Output the (x, y) coordinate of the center of the cell containing the given text.  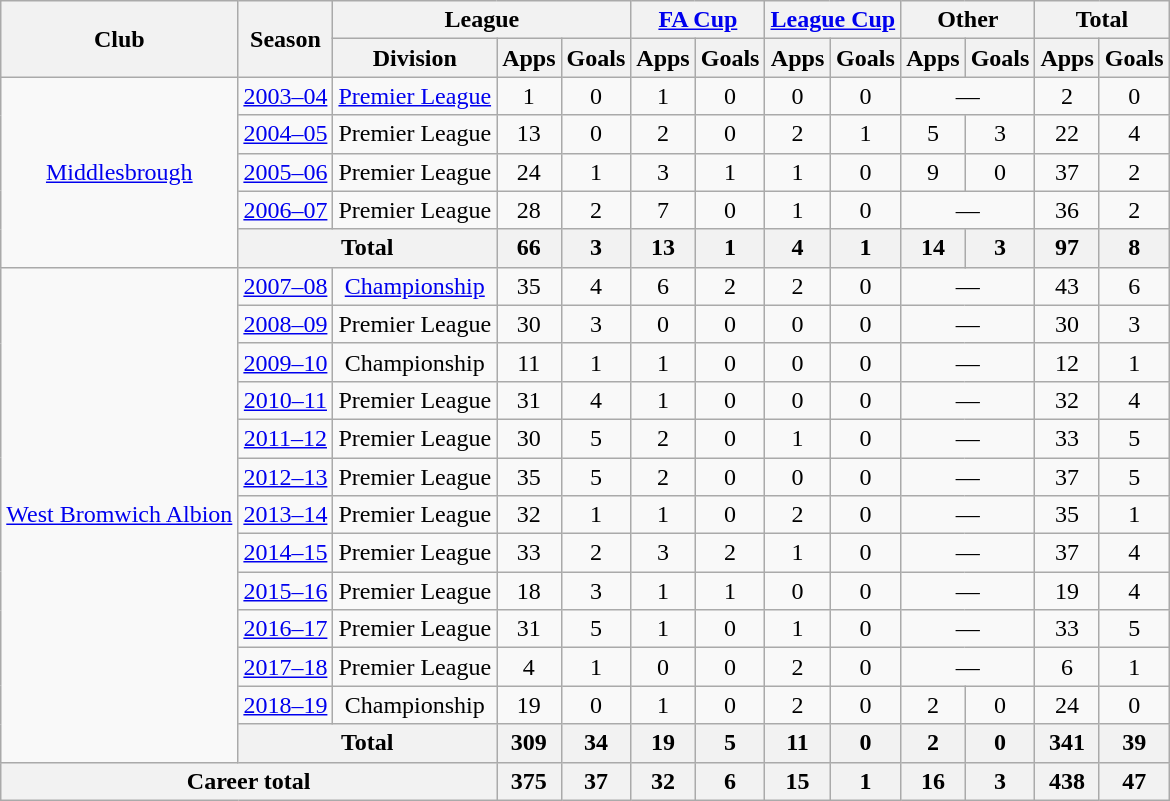
97 (1067, 248)
Season (286, 39)
Career total (249, 781)
43 (1067, 286)
2008–09 (286, 324)
438 (1067, 781)
12 (1067, 362)
9 (933, 172)
375 (529, 781)
League Cup (833, 20)
2007–08 (286, 286)
39 (1134, 743)
66 (529, 248)
22 (1067, 134)
309 (529, 743)
15 (798, 781)
2012–13 (286, 477)
34 (596, 743)
2013–14 (286, 515)
2005–06 (286, 172)
League (482, 20)
28 (529, 210)
2006–07 (286, 210)
FA Cup (698, 20)
18 (529, 591)
Division (415, 58)
2017–18 (286, 667)
2011–12 (286, 438)
2018–19 (286, 705)
2014–15 (286, 553)
14 (933, 248)
2010–11 (286, 400)
16 (933, 781)
2016–17 (286, 629)
8 (1134, 248)
7 (663, 210)
2004–05 (286, 134)
2015–16 (286, 591)
2003–04 (286, 96)
2009–10 (286, 362)
341 (1067, 743)
36 (1067, 210)
Middlesbrough (120, 172)
West Bromwich Albion (120, 514)
Other (968, 20)
Club (120, 39)
47 (1134, 781)
